Detect which cell encompasses the target text, then output its [x, y] center coordinate. 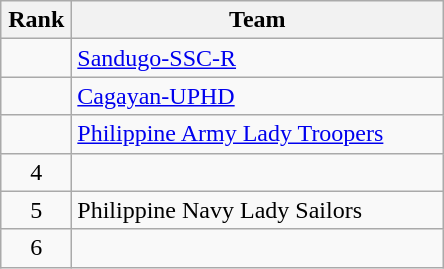
Team [258, 20]
5 [36, 210]
Rank [36, 20]
4 [36, 172]
Philippine Army Lady Troopers [258, 134]
Philippine Navy Lady Sailors [258, 210]
Cagayan-UPHD [258, 96]
6 [36, 248]
Sandugo-SSC-R [258, 58]
